Return [x, y] of the center of cell containing provided text 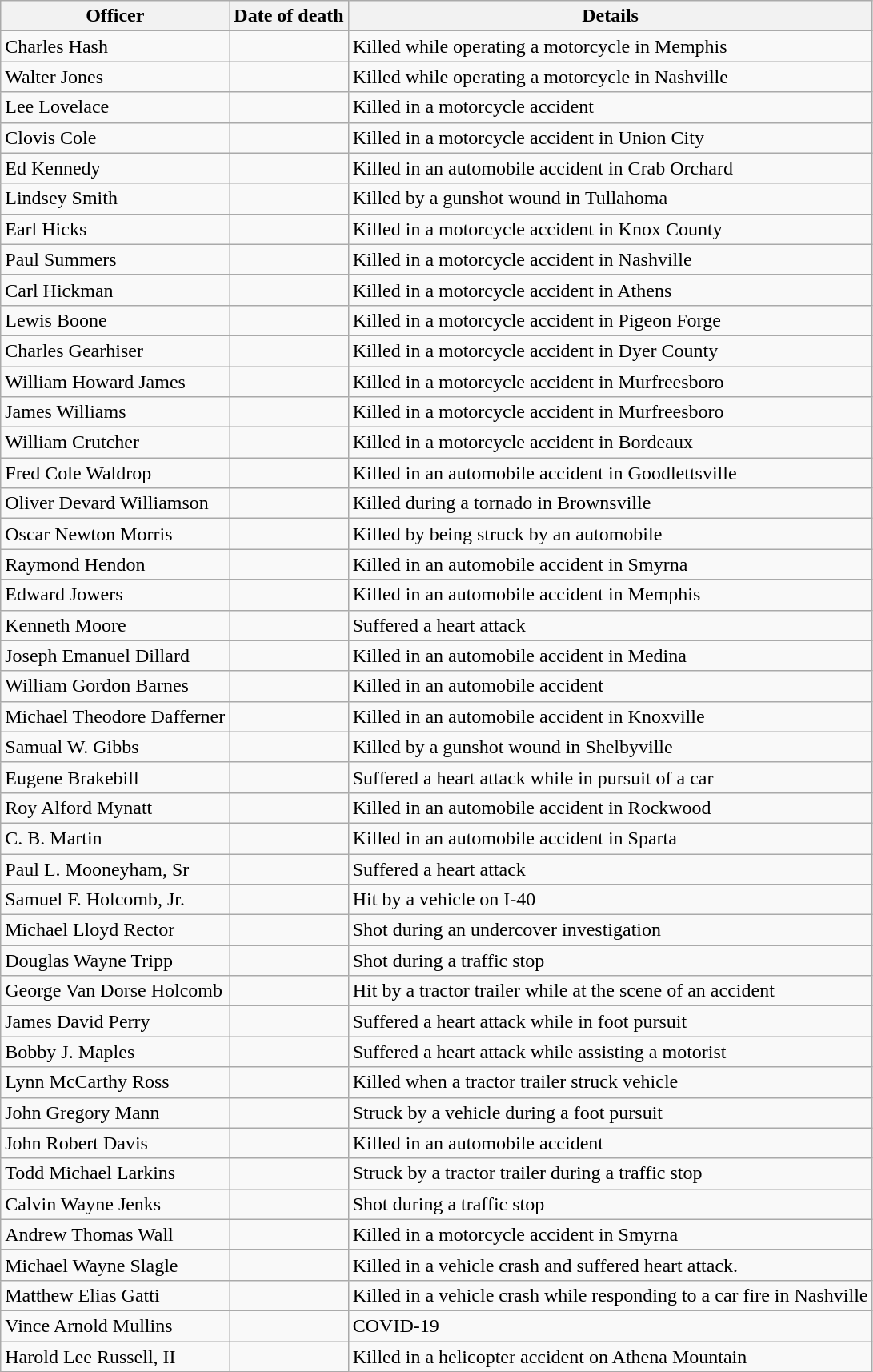
Walter Jones [115, 77]
Charles Hash [115, 46]
Oliver Devard Williamson [115, 503]
Shot during an undercover investigation [610, 930]
James Williams [115, 412]
Killed in a helicopter accident on Athena Mountain [610, 1357]
Killed in an automobile accident in Goodlettsville [610, 473]
Killed in a vehicle crash and suffered heart attack. [610, 1265]
Killed in a motorcycle accident in Smyrna [610, 1234]
Michael Wayne Slagle [115, 1265]
Killed in a motorcycle accident in Nashville [610, 259]
Suffered a heart attack while assisting a motorist [610, 1052]
Joseph Emanuel Dillard [115, 656]
Hit by a vehicle on I-40 [610, 900]
Roy Alford Mynatt [115, 808]
Douglas Wayne Tripp [115, 961]
Killed when a tractor trailer struck vehicle [610, 1082]
George Van Dorse Holcomb [115, 991]
Killed in an automobile accident in Crab Orchard [610, 168]
Edward Jowers [115, 595]
Killed by being struck by an automobile [610, 534]
Killed in an automobile accident in Knoxville [610, 716]
Oscar Newton Morris [115, 534]
Paul Summers [115, 259]
Harold Lee Russell, II [115, 1357]
Killed in a motorcycle accident in Athens [610, 290]
Ed Kennedy [115, 168]
Matthew Elias Gatti [115, 1295]
Michael Lloyd Rector [115, 930]
Samual W. Gibbs [115, 747]
Earl Hicks [115, 229]
Officer [115, 16]
Todd Michael Larkins [115, 1173]
COVID-19 [610, 1326]
William Gordon Barnes [115, 686]
Killed in a motorcycle accident in Union City [610, 138]
C. B. Martin [115, 838]
Paul L. Mooneyham, Sr [115, 869]
Lynn McCarthy Ross [115, 1082]
William Crutcher [115, 443]
William Howard James [115, 382]
Clovis Cole [115, 138]
Details [610, 16]
Killed in a motorcycle accident in Bordeaux [610, 443]
Killed during a tornado in Brownsville [610, 503]
Killed in a vehicle crash while responding to a car fire in Nashville [610, 1295]
Killed in an automobile accident in Memphis [610, 595]
Suffered a heart attack while in foot pursuit [610, 1021]
Kenneth Moore [115, 625]
Calvin Wayne Jenks [115, 1204]
Carl Hickman [115, 290]
Killed in an automobile accident in Rockwood [610, 808]
Eugene Brakebill [115, 777]
Killed in an automobile accident in Medina [610, 656]
Charles Gearhiser [115, 351]
Hit by a tractor trailer while at the scene of an accident [610, 991]
Killed in a motorcycle accident in Dyer County [610, 351]
John Robert Davis [115, 1143]
Lee Lovelace [115, 107]
Date of death [289, 16]
Struck by a tractor trailer during a traffic stop [610, 1173]
Killed in an automobile accident in Smyrna [610, 564]
Killed in an automobile accident in Sparta [610, 838]
Killed while operating a motorcycle in Nashville [610, 77]
Fred Cole Waldrop [115, 473]
Killed while operating a motorcycle in Memphis [610, 46]
Killed in a motorcycle accident [610, 107]
Killed by a gunshot wound in Tullahoma [610, 199]
Lindsey Smith [115, 199]
Michael Theodore Dafferner [115, 716]
Killed in a motorcycle accident in Pigeon Forge [610, 320]
Bobby J. Maples [115, 1052]
Struck by a vehicle during a foot pursuit [610, 1113]
Lewis Boone [115, 320]
Killed in a motorcycle accident in Knox County [610, 229]
James David Perry [115, 1021]
Suffered a heart attack while in pursuit of a car [610, 777]
John Gregory Mann [115, 1113]
Andrew Thomas Wall [115, 1234]
Vince Arnold Mullins [115, 1326]
Raymond Hendon [115, 564]
Samuel F. Holcomb, Jr. [115, 900]
Killed by a gunshot wound in Shelbyville [610, 747]
